Locate the cell with the specified text and output its (x, y) center coordinate. 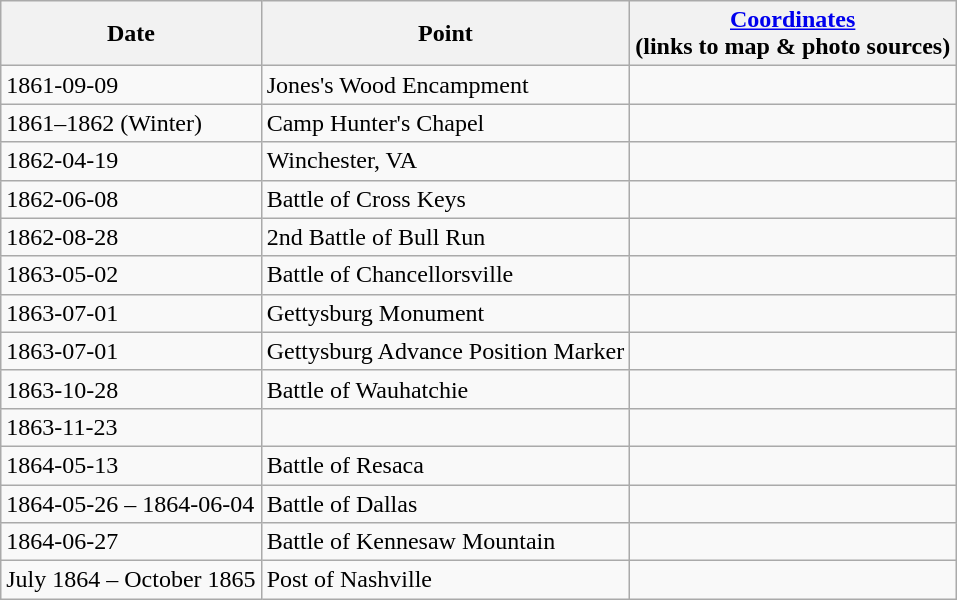
1864-06-27 (131, 542)
1863-10-28 (131, 389)
Winchester, VA (446, 161)
July 1864 – October 1865 (131, 580)
Battle of Kennesaw Mountain (446, 542)
1864-05-26 – 1864-06-04 (131, 503)
2nd Battle of Bull Run (446, 237)
1863-05-02 (131, 275)
Coordinates(links to map & photo sources) (793, 34)
1863-11-23 (131, 427)
Post of Nashville (446, 580)
1862-04-19 (131, 161)
Gettysburg Monument (446, 313)
Jones's Wood Encampment (446, 85)
1861-09-09 (131, 85)
Battle of Resaca (446, 465)
Point (446, 34)
Camp Hunter's Chapel (446, 123)
Battle of Cross Keys (446, 199)
Battle of Chancellorsville (446, 275)
Gettysburg Advance Position Marker (446, 351)
Battle of Dallas (446, 503)
1864-05-13 (131, 465)
Battle of Wauhatchie (446, 389)
1861–1862 (Winter) (131, 123)
1862-08-28 (131, 237)
Date (131, 34)
1862-06-08 (131, 199)
